From the cell containing the given text, extract its center point as [X, Y] coordinate. 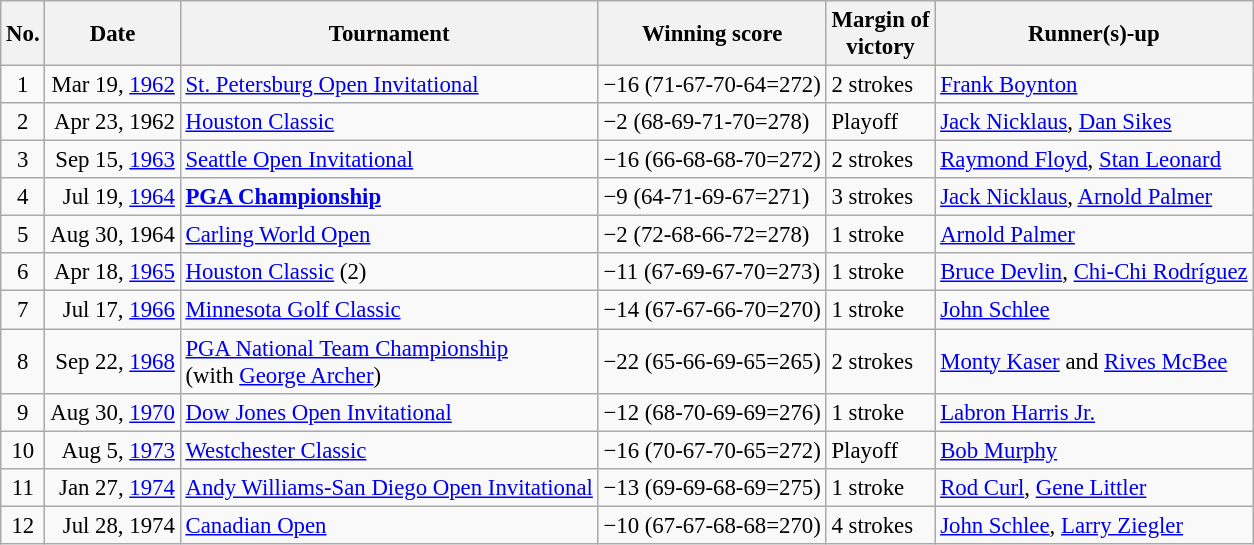
Sep 15, 1963 [112, 160]
Bob Murphy [1094, 450]
Monty Kaser and Rives McBee [1094, 362]
St. Petersburg Open Invitational [389, 85]
PGA National Team Championship(with George Archer) [389, 362]
Labron Harris Jr. [1094, 412]
Andy Williams-San Diego Open Invitational [389, 487]
Aug 30, 1964 [112, 235]
5 [23, 235]
Apr 18, 1965 [112, 273]
3 [23, 160]
Seattle Open Invitational [389, 160]
Dow Jones Open Invitational [389, 412]
Margin ofvictory [880, 34]
Date [112, 34]
9 [23, 412]
−13 (69-69-68-69=275) [712, 487]
Raymond Floyd, Stan Leonard [1094, 160]
Jan 27, 1974 [112, 487]
Jul 19, 1964 [112, 197]
Mar 19, 1962 [112, 85]
−12 (68-70-69-69=276) [712, 412]
Tournament [389, 34]
John Schlee [1094, 310]
11 [23, 487]
−14 (67-67-66-70=270) [712, 310]
3 strokes [880, 197]
Frank Boynton [1094, 85]
Aug 30, 1970 [112, 412]
−16 (66-68-68-70=272) [712, 160]
−11 (67-69-67-70=273) [712, 273]
−16 (70-67-70-65=272) [712, 450]
Arnold Palmer [1094, 235]
−2 (72-68-66-72=278) [712, 235]
Jul 17, 1966 [112, 310]
Houston Classic [389, 122]
Jul 28, 1974 [112, 525]
Westchester Classic [389, 450]
−22 (65-66-69-65=265) [712, 362]
PGA Championship [389, 197]
2 [23, 122]
−16 (71-67-70-64=272) [712, 85]
Runner(s)-up [1094, 34]
4 [23, 197]
7 [23, 310]
6 [23, 273]
−9 (64-71-69-67=271) [712, 197]
Minnesota Golf Classic [389, 310]
4 strokes [880, 525]
−10 (67-67-68-68=270) [712, 525]
−2 (68-69-71-70=278) [712, 122]
Rod Curl, Gene Littler [1094, 487]
Winning score [712, 34]
Aug 5, 1973 [112, 450]
John Schlee, Larry Ziegler [1094, 525]
Jack Nicklaus, Arnold Palmer [1094, 197]
Jack Nicklaus, Dan Sikes [1094, 122]
12 [23, 525]
Canadian Open [389, 525]
1 [23, 85]
Carling World Open [389, 235]
No. [23, 34]
Sep 22, 1968 [112, 362]
Bruce Devlin, Chi-Chi Rodríguez [1094, 273]
8 [23, 362]
Houston Classic (2) [389, 273]
10 [23, 450]
Apr 23, 1962 [112, 122]
